For the text-containing cell, return its midpoint in [x, y] coordinate format. 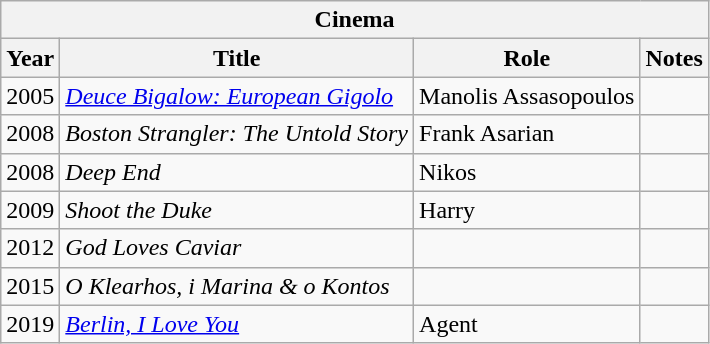
Deuce Bigalow: European Gigolo [237, 96]
2005 [30, 96]
2015 [30, 286]
Berlin, I Love You [237, 324]
2009 [30, 210]
2019 [30, 324]
Nikos [527, 172]
Cinema [355, 20]
God Loves Caviar [237, 248]
Shoot the Duke [237, 210]
Deep End [237, 172]
Notes [674, 58]
2012 [30, 248]
Title [237, 58]
Role [527, 58]
Manolis Assasopoulos [527, 96]
Agent [527, 324]
Year [30, 58]
Boston Strangler: The Untold Story [237, 134]
Harry [527, 210]
O Klearhos, i Marina & o Kontos [237, 286]
Frank Asarian [527, 134]
